Return the (X, Y) coordinate for the center point of the cell that contains the specified text.  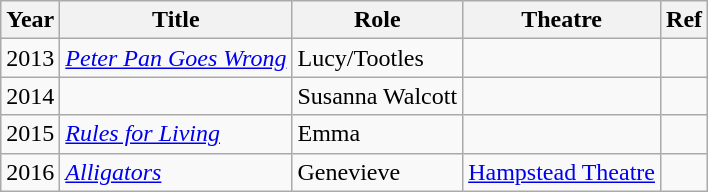
Title (176, 20)
Emma (378, 134)
Alligators (176, 172)
2016 (30, 172)
Peter Pan Goes Wrong (176, 58)
Rules for Living (176, 134)
2013 (30, 58)
2015 (30, 134)
2014 (30, 96)
Genevieve (378, 172)
Role (378, 20)
Susanna Walcott (378, 96)
Theatre (562, 20)
Hampstead Theatre (562, 172)
Lucy/Tootles (378, 58)
Year (30, 20)
Ref (684, 20)
